Extract the (X, Y) coordinate from the center of the cell holding the provided text.  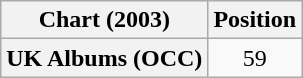
Position (255, 20)
59 (255, 58)
Chart (2003) (104, 20)
UK Albums (OCC) (104, 58)
